Pinpoint the cell where the given text exists, returning its [X, Y] midpoint coordinate. 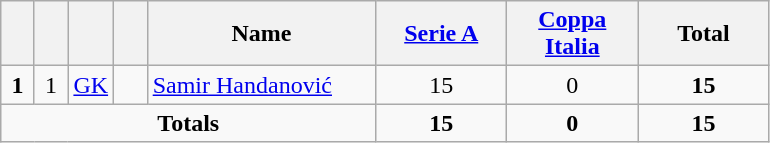
Total [704, 34]
Name [262, 34]
Totals [188, 123]
GK [91, 85]
Coppa Italia [572, 34]
Samir Handanović [262, 85]
Serie A [442, 34]
